Search for the cell housing the specified text and yield its (X, Y) center coordinate. 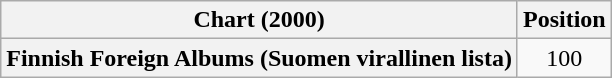
Position (564, 20)
Chart (2000) (260, 20)
100 (564, 58)
Finnish Foreign Albums (Suomen virallinen lista) (260, 58)
